Search for the cell housing the specified text and yield its [X, Y] center coordinate. 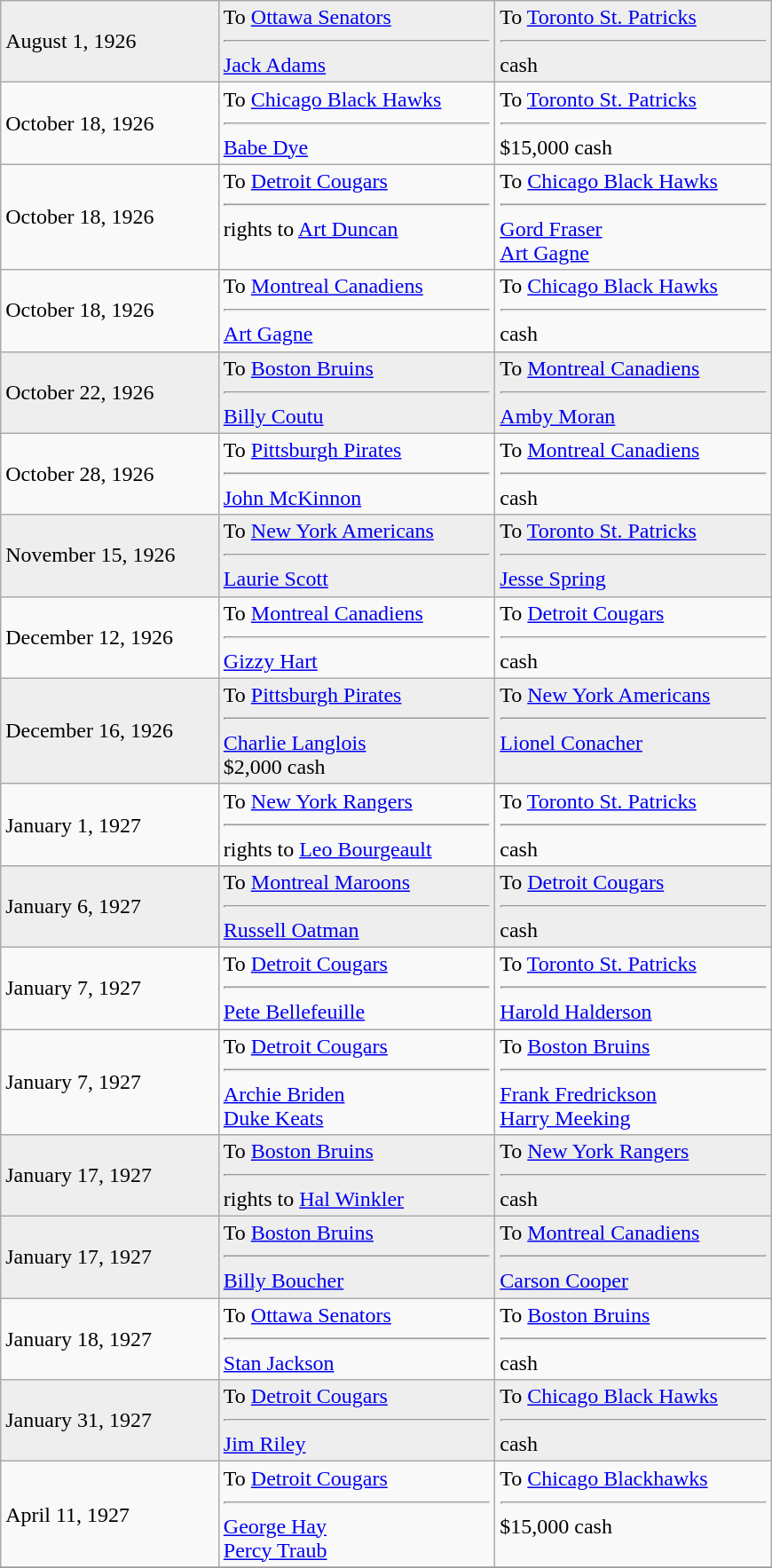
To Ottawa SenatorsStan Jackson [357, 1339]
To Chicago Black Hawks cash [634, 1421]
To Toronto St. Patricks Harold Halderson [634, 988]
To Boston Bruins cash [634, 1339]
To New York Americans Lionel Conacher [634, 731]
December 12, 1926 [110, 637]
To Toronto St. Patricks Jesse Spring [634, 555]
To Chicago Black Hawks Gord FraserArt Gagne [634, 217]
To Chicago Black HawksBabe Dye [357, 123]
To Montreal Canadiens cash [634, 474]
November 15, 1926 [110, 555]
To Ottawa SenatorsJack Adams [357, 42]
To Detroit CougarsGeorge HayPercy Traub [357, 1514]
To Detroit Cougarsrights to Art Duncan [357, 217]
To Montreal Canadiens Amby Moran [634, 392]
To Detroit CougarsJim Riley [357, 1421]
To New York Rangersrights to Leo Bourgeault [357, 824]
To Detroit CougarsPete Bellefeuille [357, 988]
To Boston Bruinsrights to Hal Winkler [357, 1176]
To Boston BruinsBilly Boucher [357, 1257]
January 1, 1927 [110, 824]
To Pittsburgh PiratesCharlie Langlois$2,000 cash [357, 731]
December 16, 1926 [110, 731]
To New York Rangers cash [634, 1176]
To Boston Bruins Frank FredricksonHarry Meeking [634, 1083]
October 22, 1926 [110, 392]
To Montreal CanadiensArt Gagne [357, 311]
October 28, 1926 [110, 474]
January 31, 1927 [110, 1421]
April 11, 1927 [110, 1514]
To Chicago Blackhawks $15,000 cash [634, 1514]
To Detroit CougarsArchie BridenDuke Keats [357, 1083]
To Toronto St. Patricks $15,000 cash [634, 123]
To Boston BruinsBilly Coutu [357, 392]
January 18, 1927 [110, 1339]
To Chicago Black Hawkscash [634, 311]
To Montreal Canadiens Carson Cooper [634, 1257]
August 1, 1926 [110, 42]
To Montreal MaroonsRussell Oatman [357, 906]
To Montreal CanadiensGizzy Hart [357, 637]
To New York AmericansLaurie Scott [357, 555]
January 6, 1927 [110, 906]
To Pittsburgh PiratesJohn McKinnon [357, 474]
